From the cell containing the given text, extract its center point as [X, Y] coordinate. 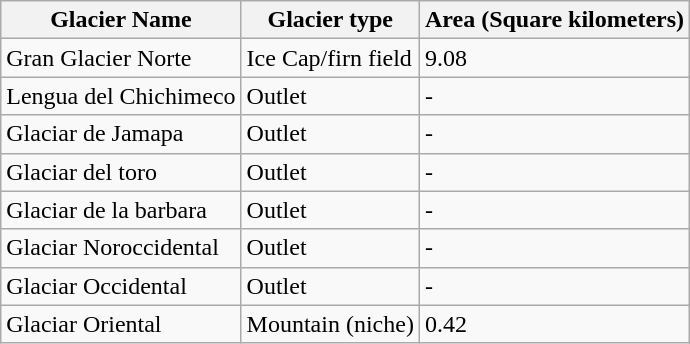
Glacier Name [121, 20]
0.42 [554, 324]
9.08 [554, 58]
Glacier type [330, 20]
Gran Glacier Norte [121, 58]
Glaciar de la barbara [121, 210]
Glaciar de Jamapa [121, 134]
Glaciar Noroccidental [121, 248]
Area (Square kilometers) [554, 20]
Mountain (niche) [330, 324]
Glaciar del toro [121, 172]
Glaciar Occidental [121, 286]
Lengua del Chichimeco [121, 96]
Glaciar Oriental [121, 324]
Ice Cap/firn field [330, 58]
